Return [X, Y] of the center of cell containing provided text 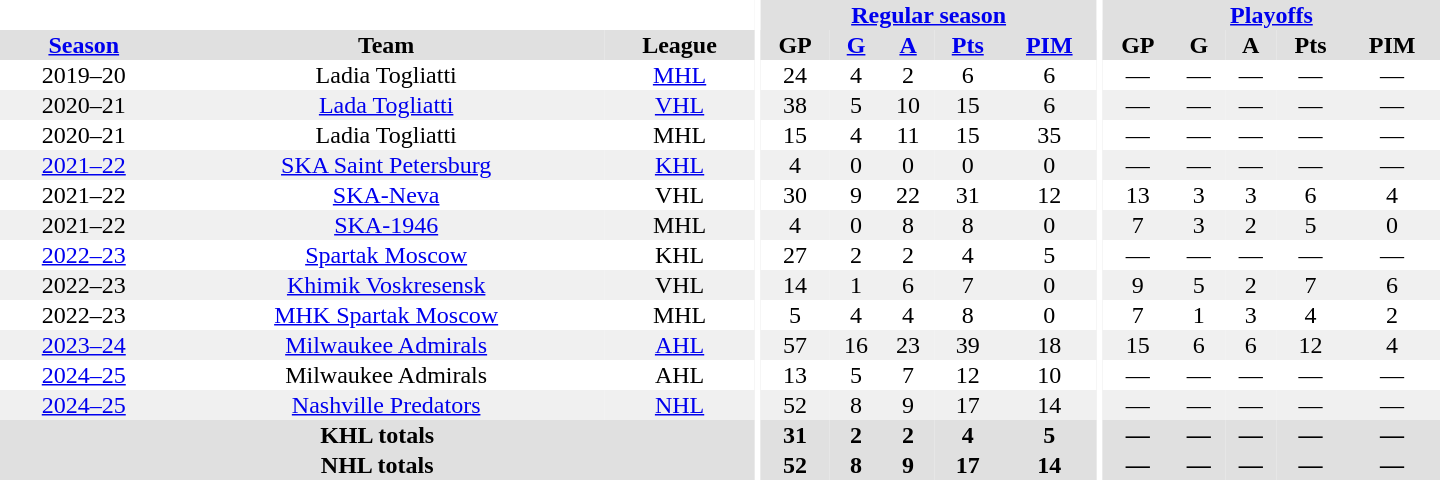
Season [84, 45]
Playoffs [1272, 15]
MHK Spartak Moscow [386, 315]
SKA-Neva [386, 195]
Khimik Voskresensk [386, 285]
Lada Togliatti [386, 105]
Team [386, 45]
35 [1049, 135]
39 [968, 345]
23 [908, 345]
KHL totals [377, 435]
38 [795, 105]
Regular season [928, 15]
27 [795, 255]
11 [908, 135]
16 [856, 345]
18 [1049, 345]
Spartak Moscow [386, 255]
SKA Saint Petersburg [386, 165]
SKA-1946 [386, 225]
League [680, 45]
NHL totals [377, 465]
Nashville Predators [386, 405]
22 [908, 195]
2023–24 [84, 345]
57 [795, 345]
NHL [680, 405]
30 [795, 195]
24 [795, 75]
2019–20 [84, 75]
